Return [X, Y] of the center of cell containing provided text 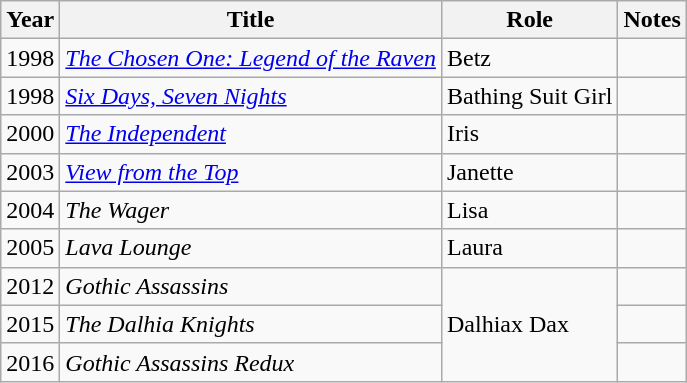
Lisa [529, 210]
The Wager [251, 210]
Gothic Assassins [251, 286]
The Independent [251, 134]
2012 [30, 286]
Six Days, Seven Nights [251, 96]
2004 [30, 210]
Gothic Assassins Redux [251, 362]
Year [30, 20]
Iris [529, 134]
Laura [529, 248]
2016 [30, 362]
2005 [30, 248]
2015 [30, 324]
Dalhiax Dax [529, 324]
2000 [30, 134]
Title [251, 20]
The Chosen One: Legend of the Raven [251, 58]
Bathing Suit Girl [529, 96]
Lava Lounge [251, 248]
Role [529, 20]
Betz [529, 58]
Janette [529, 172]
The Dalhia Knights [251, 324]
2003 [30, 172]
View from the Top [251, 172]
Notes [652, 20]
